Extract the (X, Y) coordinate from the center of the cell holding the provided text.  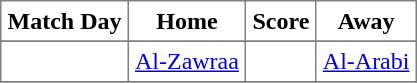
Match Day (64, 21)
Al-Zawraa (186, 61)
Away (366, 21)
Al-Arabi (366, 61)
Score (281, 21)
Home (186, 21)
